Search for the cell housing the specified text and yield its (x, y) center coordinate. 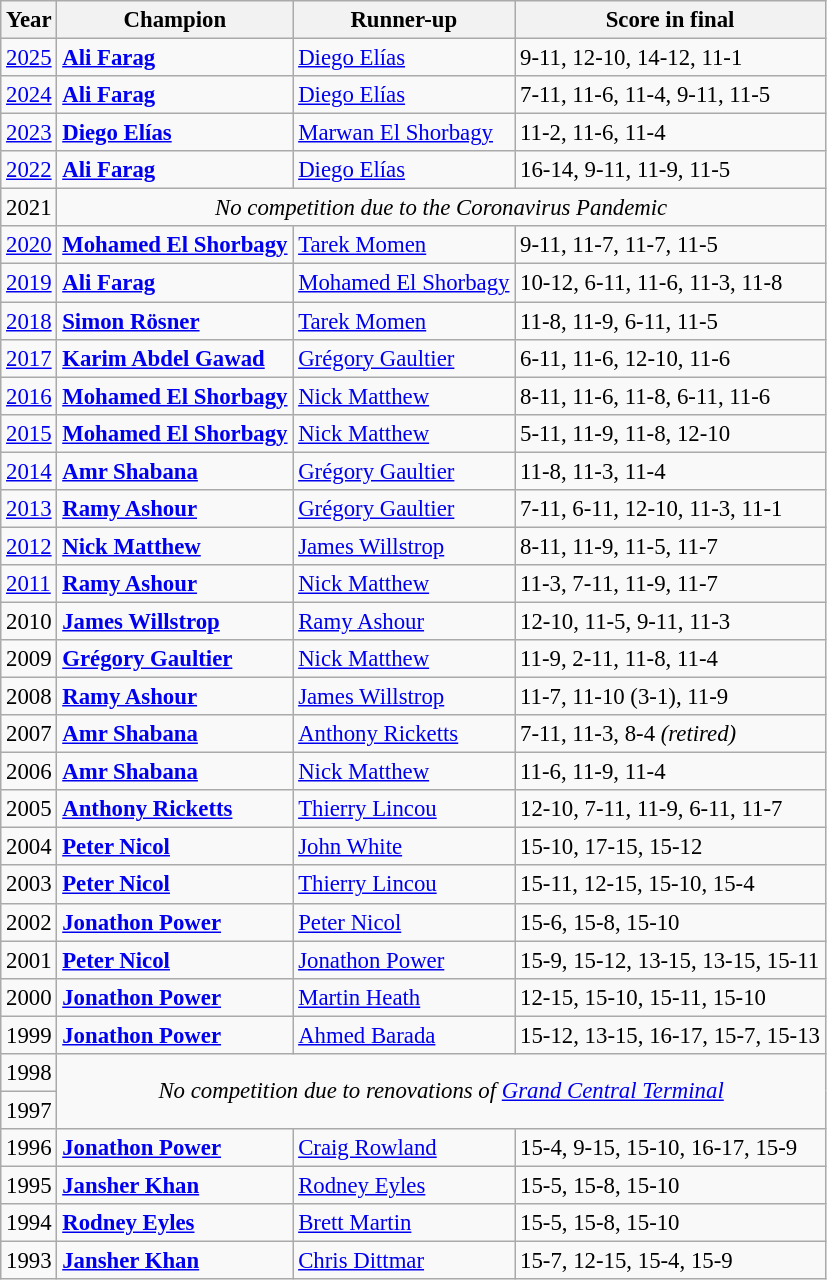
15-11, 12-15, 15-10, 15-4 (670, 885)
Brett Martin (404, 1223)
2016 (29, 396)
15-4, 9-15, 15-10, 16-17, 15-9 (670, 1148)
2000 (29, 997)
2017 (29, 358)
1993 (29, 1261)
2021 (29, 208)
1995 (29, 1185)
6-11, 11-6, 12-10, 11-6 (670, 358)
1997 (29, 1110)
2025 (29, 58)
5-11, 11-9, 11-8, 12-10 (670, 433)
2013 (29, 509)
2002 (29, 922)
No competition due to renovations of Grand Central Terminal (441, 1092)
2008 (29, 697)
Chris Dittmar (404, 1261)
11-8, 11-9, 6-11, 11-5 (670, 321)
15-12, 13-15, 16-17, 15-7, 15-13 (670, 1035)
Score in final (670, 20)
11-9, 2-11, 11-8, 11-4 (670, 659)
12-15, 15-10, 15-11, 15-10 (670, 997)
Simon Rösner (175, 321)
2001 (29, 960)
12-10, 11-5, 9-11, 11-3 (670, 621)
Craig Rowland (404, 1148)
15-10, 17-15, 15-12 (670, 847)
2010 (29, 621)
2018 (29, 321)
12-10, 7-11, 11-9, 6-11, 11-7 (670, 809)
1998 (29, 1073)
Karim Abdel Gawad (175, 358)
Ahmed Barada (404, 1035)
11-6, 11-9, 11-4 (670, 772)
2009 (29, 659)
15-7, 12-15, 15-4, 15-9 (670, 1261)
11-3, 7-11, 11-9, 11-7 (670, 584)
2015 (29, 433)
11-8, 11-3, 11-4 (670, 471)
Marwan El Shorbagy (404, 133)
2005 (29, 809)
7-11, 11-6, 11-4, 9-11, 11-5 (670, 95)
2020 (29, 245)
1996 (29, 1148)
15-9, 15-12, 13-15, 13-15, 15-11 (670, 960)
Martin Heath (404, 997)
Year (29, 20)
8-11, 11-9, 11-5, 11-7 (670, 546)
2012 (29, 546)
7-11, 11-3, 8-4 (retired) (670, 734)
2011 (29, 584)
9-11, 11-7, 11-7, 11-5 (670, 245)
2024 (29, 95)
2003 (29, 885)
11-2, 11-6, 11-4 (670, 133)
2019 (29, 283)
2007 (29, 734)
1994 (29, 1223)
2023 (29, 133)
15-6, 15-8, 15-10 (670, 922)
Champion (175, 20)
11-7, 11-10 (3-1), 11-9 (670, 697)
2006 (29, 772)
2004 (29, 847)
No competition due to the Coronavirus Pandemic (441, 208)
10-12, 6-11, 11-6, 11-3, 11-8 (670, 283)
Runner-up (404, 20)
9-11, 12-10, 14-12, 11-1 (670, 58)
16-14, 9-11, 11-9, 11-5 (670, 170)
2014 (29, 471)
8-11, 11-6, 11-8, 6-11, 11-6 (670, 396)
John White (404, 847)
7-11, 6-11, 12-10, 11-3, 11-1 (670, 509)
2022 (29, 170)
1999 (29, 1035)
